Output the [x, y] coordinate of the center of the cell containing the given text.  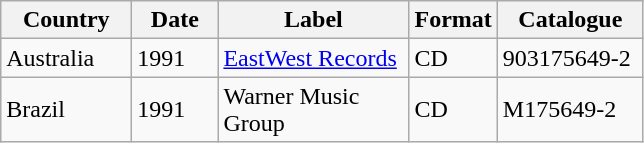
Brazil [66, 110]
M175649-2 [570, 110]
Date [175, 20]
903175649-2 [570, 58]
Label [314, 20]
Format [453, 20]
Australia [66, 58]
EastWest Records [314, 58]
Warner Music Group [314, 110]
Country [66, 20]
Catalogue [570, 20]
